Capture the cell that displays the provided text and extract its [X, Y] central coordinate. 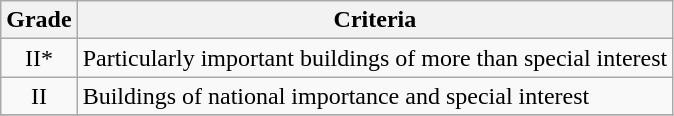
Criteria [375, 20]
Particularly important buildings of more than special interest [375, 58]
II* [39, 58]
Grade [39, 20]
Buildings of national importance and special interest [375, 96]
II [39, 96]
